Return the (X, Y) coordinate for the center point of the cell that contains the specified text.  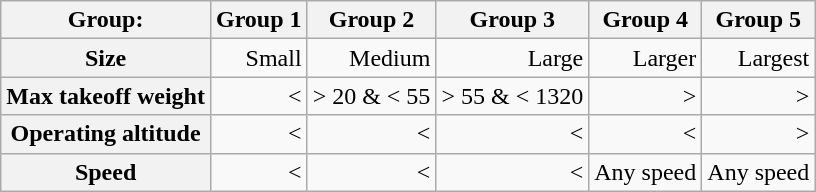
Group 2 (372, 20)
Size (106, 58)
Group 5 (758, 20)
Operating altitude (106, 134)
Max takeoff weight (106, 96)
Group 3 (512, 20)
Large (512, 58)
Small (258, 58)
Group 4 (646, 20)
Largest (758, 58)
Group: (106, 20)
Group 1 (258, 20)
Speed (106, 172)
Larger (646, 58)
> 20 & < 55 (372, 96)
> 55 & < 1320 (512, 96)
Medium (372, 58)
